Detect which cell encompasses the target text, then output its [x, y] center coordinate. 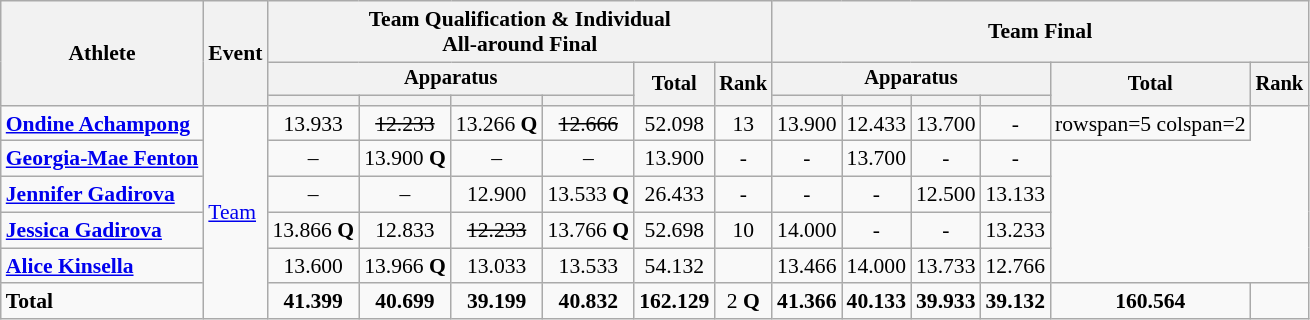
12.833 [405, 231]
13.933 [313, 124]
41.399 [313, 302]
13.133 [1016, 195]
Team Qualification & IndividualAll-around Final [520, 32]
39.933 [946, 302]
13 [743, 124]
Athlete [102, 54]
Georgia-Mae Fenton [102, 159]
Team Final [1040, 32]
12.900 [497, 195]
41.366 [806, 302]
54.132 [674, 266]
13.466 [806, 266]
Team [235, 213]
Ondine Achampong [102, 124]
10 [743, 231]
12.666 [588, 124]
40.832 [588, 302]
Jessica Gadirova [102, 231]
162.129 [674, 302]
13.600 [313, 266]
52.698 [674, 231]
40.699 [405, 302]
13.966 Q [405, 266]
Alice Kinsella [102, 266]
39.132 [1016, 302]
2 Q [743, 302]
13.233 [1016, 231]
13.866 Q [313, 231]
13.533 [588, 266]
Jennifer Gadirova [102, 195]
39.199 [497, 302]
13.733 [946, 266]
12.500 [946, 195]
40.133 [876, 302]
13.033 [497, 266]
13.766 Q [588, 231]
52.098 [674, 124]
12.433 [876, 124]
160.564 [1150, 302]
Event [235, 54]
13.266 Q [497, 124]
13.533 Q [588, 195]
26.433 [674, 195]
13.900 Q [405, 159]
12.766 [1016, 266]
rowspan=5 colspan=2 [1150, 124]
